Return the (X, Y) coordinate for the center point of the cell that contains the specified text.  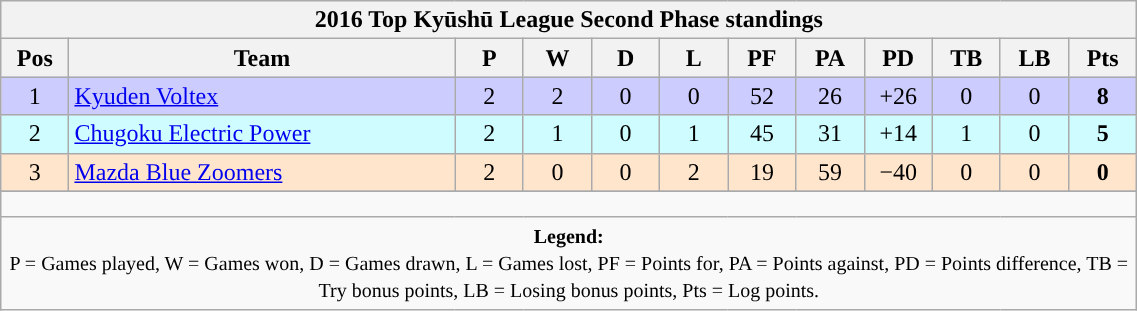
8 (1103, 96)
26 (830, 96)
PA (830, 58)
+14 (898, 134)
PD (898, 58)
Pts (1103, 58)
PF (762, 58)
31 (830, 134)
W (557, 58)
59 (830, 172)
Chugoku Electric Power (262, 134)
45 (762, 134)
52 (762, 96)
2016 Top Kyūshū League Second Phase standings (569, 20)
Mazda Blue Zoomers (262, 172)
Kyuden Voltex (262, 96)
Team (262, 58)
Pos (35, 58)
LB (1034, 58)
−40 (898, 172)
5 (1103, 134)
3 (35, 172)
D (625, 58)
+26 (898, 96)
L (694, 58)
TB (966, 58)
19 (762, 172)
P (489, 58)
